Return [X, Y] of the center of cell containing provided text 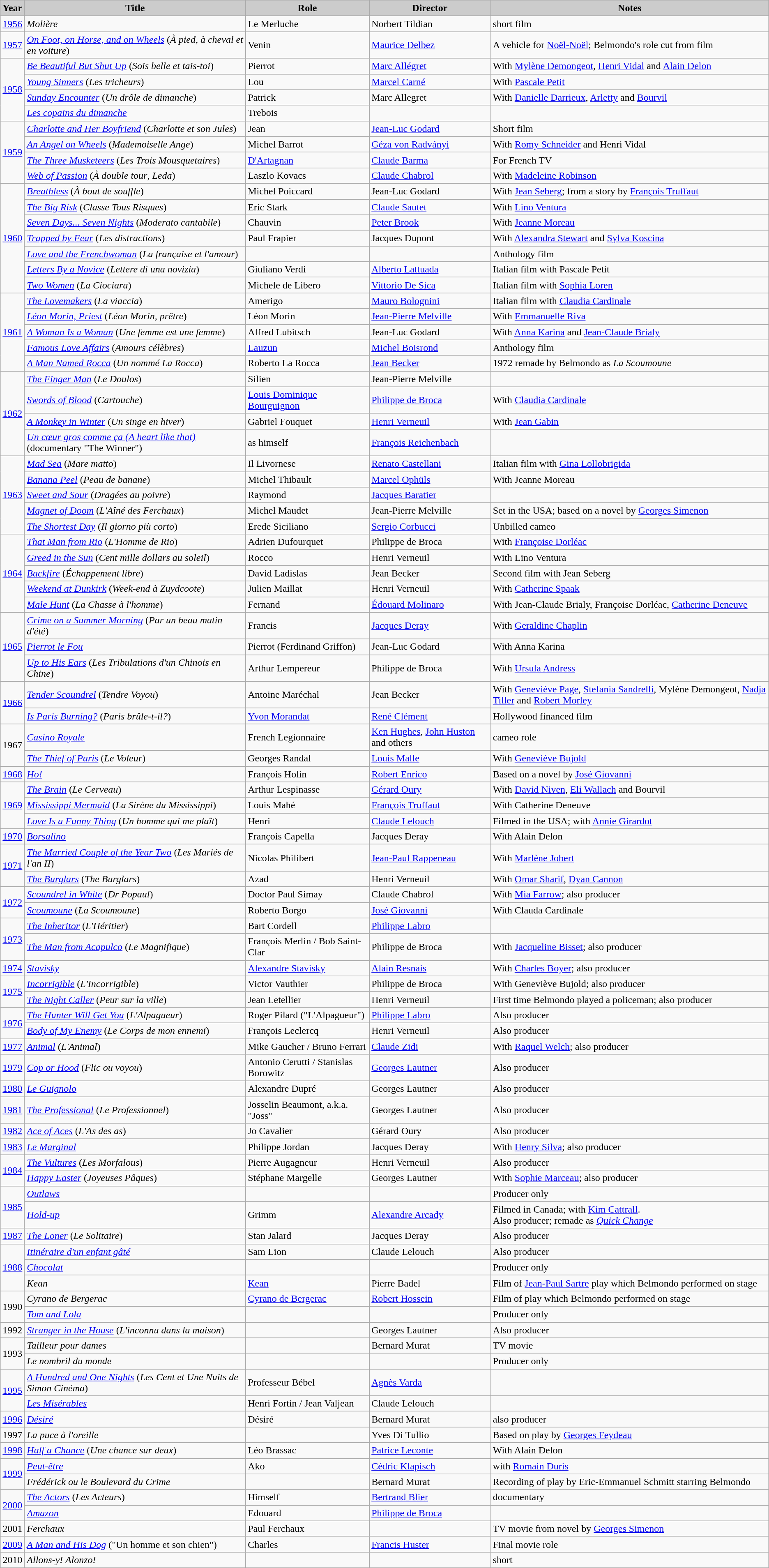
Louis Malle [430, 758]
Tailleur pour dames [135, 1346]
1988 [12, 1267]
First time Belmondo played a policeman; also producer [629, 999]
documentary [629, 1497]
Cop or Hood (Flic ou voyou) [135, 1068]
Alexandre Dupré [307, 1089]
Géza von Radványi [430, 144]
1969 [12, 805]
Le Guignolo [135, 1089]
Scoundrel in White (Dr Popaul) [135, 895]
Édouard Molinaro [430, 604]
Nicolas Philibert [307, 858]
With Romy Schneider and Henri Vidal [629, 144]
1971 [12, 865]
1975 [12, 992]
Louis Mahé [307, 805]
Allons-y! Alonzo! [135, 1560]
A Man and His Dog ("Un homme et son chien") [135, 1544]
Tender Scoundrel (Tendre Voyou) [135, 694]
Les Misérables [135, 1404]
Pierrot [307, 66]
Michel Thibault [307, 480]
Michel Poiccard [307, 191]
Paul Frapier [307, 238]
Yves Di Tullio [430, 1435]
Film of play which Belmondo performed on stage [629, 1298]
François Truffaut [430, 805]
Philippe Jordan [307, 1147]
Alexandre Arcady [430, 1215]
short film [629, 24]
1998 [12, 1450]
With Sophie Marceau; also producer [629, 1178]
Erede Siciliano [307, 526]
With Geneviève Bujold [629, 758]
Jo Cavalier [307, 1131]
Cédric Klapisch [430, 1466]
François Capella [307, 837]
A Woman Is a Woman (Une femme est une femme) [135, 332]
cameo role [629, 737]
The Hunter Will Get You (L'Alpagueur) [135, 1015]
A Man Named Rocca (Un nommé La Rocca) [135, 363]
With Jean-Claude Brialy, Françoise Dorléac, Catherine Deneuve [629, 604]
Pierrot (Ferdinand Griffon) [307, 647]
With Anna Karina [629, 647]
Agnès Varda [430, 1382]
1982 [12, 1131]
Doctor Paul Simay [307, 895]
Ho! [135, 774]
Chauvin [307, 223]
Georges Randal [307, 758]
2009 [12, 1544]
Jean [307, 129]
The Brain (Le Cerveau) [135, 790]
François Leclercq [307, 1031]
Léon Morin, Priest (Léon Morin, prêtre) [135, 316]
With Madeleine Robinson [629, 175]
Patrick [307, 97]
With Charles Boyer; also producer [629, 968]
Rocco [307, 558]
Azad [307, 879]
Title [135, 8]
Half a Chance (Une chance sur deux) [135, 1450]
Final movie role [629, 1544]
With Geraldine Chaplin [629, 625]
1959 [12, 152]
1963 [12, 495]
François Holin [307, 774]
Laszlo Kovacs [307, 175]
Amerigo [307, 301]
1973 [12, 939]
Claude Barma [430, 160]
Be Beautiful But Shut Up (Sois belle et tais-toi) [135, 66]
Banana Peel (Peau de banane) [135, 480]
Italian film with Claudia Cardinale [629, 301]
Director [430, 8]
Louis Dominique Bourguignon [307, 400]
1972 remade by Belmondo as La Scoumoune [629, 363]
The Inheritor (L'Héritier) [135, 926]
Peter Brook [430, 223]
Paul Ferchaux [307, 1529]
1981 [12, 1110]
Antonio Cerutti / Stanislas Borowitz [307, 1068]
1970 [12, 837]
Stavisky [135, 968]
Itinéraire d'un enfant gâté [135, 1252]
Pierre Badel [430, 1283]
With Danielle Darrieux, Arletty and Bourvil [629, 97]
Crime on a Summer Morning (Par un beau matin d'été) [135, 625]
Sam Lion [307, 1252]
Frédérick ou le Boulevard du Crime [135, 1482]
Italian film with Gina Lollobrigida [629, 463]
With Anna Karina and Jean-Claude Brialy [629, 332]
Up to His Ears (Les Tribulations d'un Chinois en Chine) [135, 668]
Male Hunt (La Chasse à l'homme) [135, 604]
Roger Pilard ("L'Alpagueur") [307, 1015]
Léo Brassac [307, 1450]
Mississippi Mermaid (La Sirène du Mississippi) [135, 805]
Raymond [307, 495]
1964 [12, 573]
Hold-up [135, 1215]
Bertrand Blier [430, 1497]
Incorrigible (L'Incorrigible) [135, 984]
Henri [307, 821]
The Actors (Les Acteurs) [135, 1497]
Stéphane Margelle [307, 1178]
Scoumoune (La Scoumoune) [135, 910]
René Clément [430, 716]
La puce à l'oreille [135, 1435]
Michel Maudet [307, 511]
2010 [12, 1560]
Silien [307, 379]
Web of Passion (À double tour, Leda) [135, 175]
Claude Zidi [430, 1047]
Marc Allégret [430, 66]
Borsalino [135, 837]
Amazon [135, 1513]
Stan Jalard [307, 1236]
Michel Boisrond [430, 348]
Hollywood financed film [629, 716]
1962 [12, 413]
Julien Maillat [307, 589]
Robert Enrico [430, 774]
1983 [12, 1147]
Bart Cordell [307, 926]
Patrice Leconte [430, 1450]
Peut-être [135, 1466]
A Hundred and One Nights (Les Cent et Une Nuits de Simon Cinéma) [135, 1382]
With Catherine Deneuve [629, 805]
Marcel Ophüls [430, 480]
1977 [12, 1047]
With Omar Sharif, Dyan Cannon [629, 879]
With Pascale Petit [629, 82]
1987 [12, 1236]
Charlotte and Her Boyfriend (Charlotte et son Jules) [135, 129]
Ako [307, 1466]
Lou [307, 82]
1968 [12, 774]
The Shortest Day (Il giorno più corto) [135, 526]
1992 [12, 1330]
With Jean Seberg; from a story by François Truffaut [629, 191]
1958 [12, 90]
Eric Stark [307, 207]
Michele de Libero [307, 285]
as himself [307, 442]
Pierrot le Fou [135, 647]
Filmed in Canada; with Kim Cattrall. Also producer; remade as Quick Change [629, 1215]
Josselin Beaumont, a.k.a. "Joss" [307, 1110]
Jacques Dupont [430, 238]
Role [307, 8]
With Raquel Welch; also producer [629, 1047]
Swords of Blood (Cartouche) [135, 400]
Based on play by Georges Feydeau [629, 1435]
Jean-Paul Rappeneau [430, 858]
French Legionnaire [307, 737]
with Romain Duris [629, 1466]
Young Sinners (Les tricheurs) [135, 82]
The Lovemakers (La viaccia) [135, 301]
Tom and Lola [135, 1314]
With Geneviève Page, Stefania Sandrelli, Mylène Demongeot, Nadja Tiller and Robert Morley [629, 694]
Year [12, 8]
Jean Letellier [307, 999]
Norbert Tildian [430, 24]
The Three Musketeers (Les Trois Mousquetaires) [135, 160]
The Burglars (The Burglars) [135, 879]
With Jean Gabin [629, 421]
1995 [12, 1390]
Jacques Baratier [430, 495]
Ken Hughes, John Huston and others [430, 737]
Pierre Augagneur [307, 1162]
Stranger in the House (L'inconnu dans la maison) [135, 1330]
2001 [12, 1529]
Giuliano Verdi [307, 270]
Maurice Delbez [430, 45]
Mad Sea (Mare matto) [135, 463]
For French TV [629, 160]
Outlaws [135, 1194]
1990 [12, 1306]
Francis [307, 625]
TV movie from novel by Georges Simenon [629, 1529]
Renato Castellani [430, 463]
Lauzun [307, 348]
Backfire (Échappement libre) [135, 573]
With Mylène Demongeot, Henri Vidal and Alain Delon [629, 66]
The Thief of Paris (Le Voleur) [135, 758]
1967 [12, 745]
Seven Days... Seven Nights (Moderato cantabile) [135, 223]
Marcel Carné [430, 82]
Un cœur gros comme ça (A heart like that) (documentary "The Winner") [135, 442]
Edouard [307, 1513]
The Vultures (Les Morfalous) [135, 1162]
Venin [307, 45]
Antoine Maréchal [307, 694]
Molière [135, 24]
Sunday Encounter (Un drôle de dimanche) [135, 97]
With Claudia Cardinale [629, 400]
Italian film with Sophia Loren [629, 285]
Francis Huster [430, 1544]
Animal (L'Animal) [135, 1047]
An Angel on Wheels (Mademoiselle Ange) [135, 144]
With David Niven, Eli Wallach and Bourvil [629, 790]
Gabriel Fouquet [307, 421]
With Clauda Cardinale [629, 910]
also producer [629, 1419]
TV movie [629, 1346]
1972 [12, 902]
Filmed in the USA; with Annie Girardot [629, 821]
1993 [12, 1354]
On Foot, on Horse, and on Wheels (À pied, à cheval et en voiture) [135, 45]
1976 [12, 1023]
1974 [12, 968]
Recording of play by Eric-Emmanuel Schmitt starring Belmondo [629, 1482]
The Married Couple of the Year Two (Les Mariés de l'an II) [135, 858]
Michel Barrot [307, 144]
1984 [12, 1170]
Breathless (À bout de souffle) [135, 191]
1980 [12, 1089]
Fernand [307, 604]
1979 [12, 1068]
Happy Easter (Joyeuses Pâques) [135, 1178]
Second film with Jean Seberg [629, 573]
With Ursula Andress [629, 668]
François Reichenbach [430, 442]
Vittorio De Sica [430, 285]
Famous Love Affairs (Amours célèbres) [135, 348]
Il Livornese [307, 463]
José Giovanni [430, 910]
Roberto Borgo [307, 910]
short [629, 1560]
With Geneviève Bujold; also producer [629, 984]
Is Paris Burning? (Paris brûle-t-il?) [135, 716]
Love Is a Funny Thing (Un homme qui me plaît) [135, 821]
1965 [12, 647]
Weekend at Dunkirk (Week-end à Zuydcoote) [135, 589]
Ace of Aces (L'As des as) [135, 1131]
Léon Morin [307, 316]
Le Marginal [135, 1147]
With Mia Farrow; also producer [629, 895]
Adrien Dufourquet [307, 542]
David Ladislas [307, 573]
With Alexandra Stewart and Sylva Koscina [629, 238]
Ferchaux [135, 1529]
Claude Sautet [430, 207]
Chocolat [135, 1267]
1957 [12, 45]
Himself [307, 1497]
Greed in the Sun (Cent mille dollars au soleil) [135, 558]
Le nombril du monde [135, 1361]
Professeur Bébel [307, 1382]
1996 [12, 1419]
Les copains du dimanche [135, 113]
Yvon Morandat [307, 716]
1985 [12, 1207]
Trebois [307, 113]
Unbilled cameo [629, 526]
Arthur Lempereur [307, 668]
Mauro Bolognini [430, 301]
Notes [629, 8]
Alain Resnais [430, 968]
With Marlène Jobert [629, 858]
1997 [12, 1435]
2000 [12, 1505]
Two Women (La Ciociara) [135, 285]
Short film [629, 129]
The Night Caller (Peur sur la ville) [135, 999]
Film of Jean-Paul Sartre play which Belmondo performed on stage [629, 1283]
François Merlin / Bob Saint-Clar [307, 947]
D'Artagnan [307, 160]
Italian film with Pascale Petit [629, 270]
1966 [12, 703]
Alexandre Stavisky [307, 968]
Body of My Enemy (Le Corps de mon ennemi) [135, 1031]
1999 [12, 1474]
The Man from Acapulco (Le Magnifique) [135, 947]
The Loner (Le Solitaire) [135, 1236]
Mike Gaucher / Bruno Ferrari [307, 1047]
Based on a novel by José Giovanni [629, 774]
Alberto Lattuada [430, 270]
With Emmanuelle Riva [629, 316]
Grimm [307, 1215]
Sergio Corbucci [430, 526]
With Jacqueline Bisset; also producer [629, 947]
The Big Risk (Classe Tous Risques) [135, 207]
Casino Royale [135, 737]
Alfred Lubitsch [307, 332]
With Françoise Dorléac [629, 542]
Roberto La Rocca [307, 363]
Victor Vauthier [307, 984]
Letters By a Novice (Lettere di una novizia) [135, 270]
Set in the USA; based on a novel by Georges Simenon [629, 511]
Sweet and Sour (Dragées au poivre) [135, 495]
Robert Hossein [430, 1298]
With Henry Silva; also producer [629, 1147]
Henri Fortin / Jean Valjean [307, 1404]
That Man from Rio (L'Homme de Rio) [135, 542]
A Monkey in Winter (Un singe en hiver) [135, 421]
The Professional (Le Professionnel) [135, 1110]
Le Merluche [307, 24]
Trapped by Fear (Les distractions) [135, 238]
Arthur Lespinasse [307, 790]
1960 [12, 238]
Love and the Frenchwoman (La française et l'amour) [135, 254]
A vehicle for Noël-Noël; Belmondo's role cut from film [629, 45]
1956 [12, 24]
Magnet of Doom (L'Aîné des Ferchaux) [135, 511]
With Catherine Spaak [629, 589]
1961 [12, 332]
Marc Allegret [430, 97]
The Finger Man (Le Doulos) [135, 379]
Charles [307, 1544]
